Scan for the cell matching the given text and deliver its (x, y) coordinate at center. 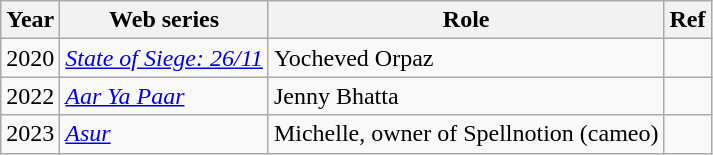
2020 (30, 58)
Year (30, 20)
Michelle, owner of Spellnotion (cameo) (466, 134)
Web series (164, 20)
Yocheved Orpaz (466, 58)
State of Siege: 26/11 (164, 58)
Role (466, 20)
Asur (164, 134)
Ref (688, 20)
Jenny Bhatta (466, 96)
2023 (30, 134)
Aar Ya Paar (164, 96)
2022 (30, 96)
